Scan for the cell matching the given text and deliver its (X, Y) coordinate at center. 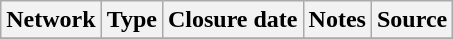
Network (51, 20)
Source (412, 20)
Notes (337, 20)
Type (132, 20)
Closure date (232, 20)
